For the text-containing cell, return its midpoint in (X, Y) coordinate format. 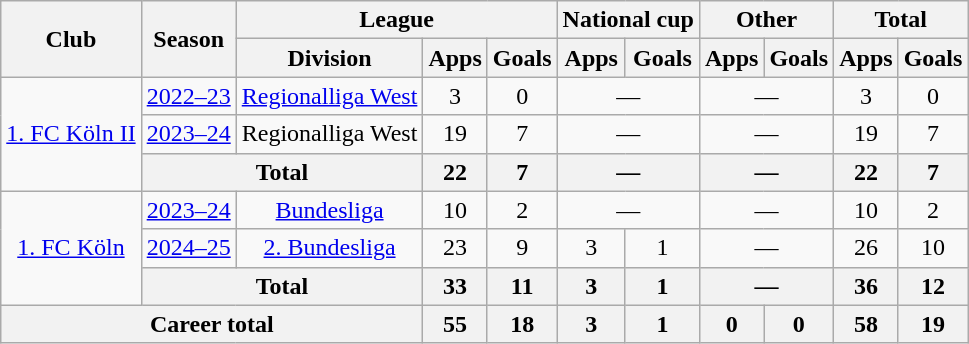
33 (455, 286)
Bundesliga (330, 210)
Division (330, 58)
2022–23 (188, 96)
Other (766, 20)
18 (522, 324)
Career total (212, 324)
Club (71, 39)
12 (933, 286)
36 (866, 286)
2. Bundesliga (330, 248)
1. FC Köln II (71, 134)
26 (866, 248)
9 (522, 248)
2024–25 (188, 248)
11 (522, 286)
Season (188, 39)
1. FC Köln (71, 248)
National cup (628, 20)
League (396, 20)
23 (455, 248)
58 (866, 324)
55 (455, 324)
